Determine the [X, Y] coordinate at the center of the cell enclosing the given text.  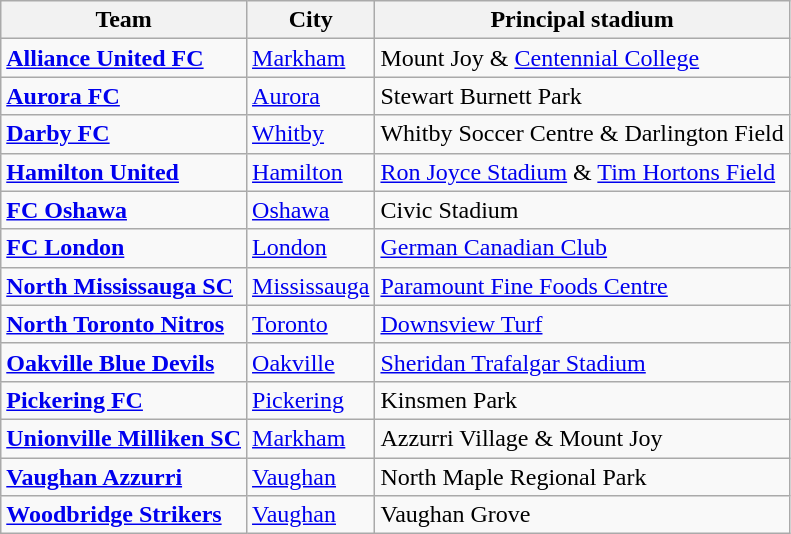
Vaughan Grove [582, 515]
Mount Joy & Centennial College [582, 58]
City [311, 20]
Vaughan Azzurri [124, 477]
Team [124, 20]
Ron Joyce Stadium & Tim Hortons Field [582, 172]
Principal stadium [582, 20]
London [311, 248]
Oshawa [311, 210]
FC London [124, 248]
Kinsmen Park [582, 400]
Paramount Fine Foods Centre [582, 286]
Pickering FC [124, 400]
Aurora FC [124, 96]
Whitby [311, 134]
Aurora [311, 96]
Whitby Soccer Centre & Darlington Field [582, 134]
North Maple Regional Park [582, 477]
Toronto [311, 324]
Downsview Turf [582, 324]
German Canadian Club [582, 248]
Pickering [311, 400]
Oakville Blue Devils [124, 362]
Civic Stadium [582, 210]
Azzurri Village & Mount Joy [582, 438]
North Mississauga SC [124, 286]
Unionville Milliken SC [124, 438]
Stewart Burnett Park [582, 96]
North Toronto Nitros [124, 324]
Mississauga [311, 286]
Darby FC [124, 134]
Hamilton [311, 172]
FC Oshawa [124, 210]
Woodbridge Strikers [124, 515]
Hamilton United [124, 172]
Alliance United FC [124, 58]
Oakville [311, 362]
Sheridan Trafalgar Stadium [582, 362]
